Output the (X, Y) coordinate of the center of the cell containing the given text.  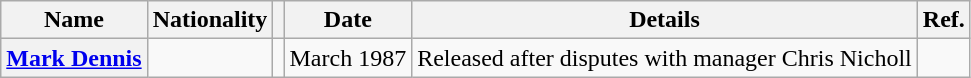
Details (665, 20)
Name (74, 20)
Date (348, 20)
Mark Dennis (74, 58)
March 1987 (348, 58)
Released after disputes with manager Chris Nicholl (665, 58)
Ref. (944, 20)
Nationality (210, 20)
